Scan for the cell matching the given text and deliver its [x, y] coordinate at center. 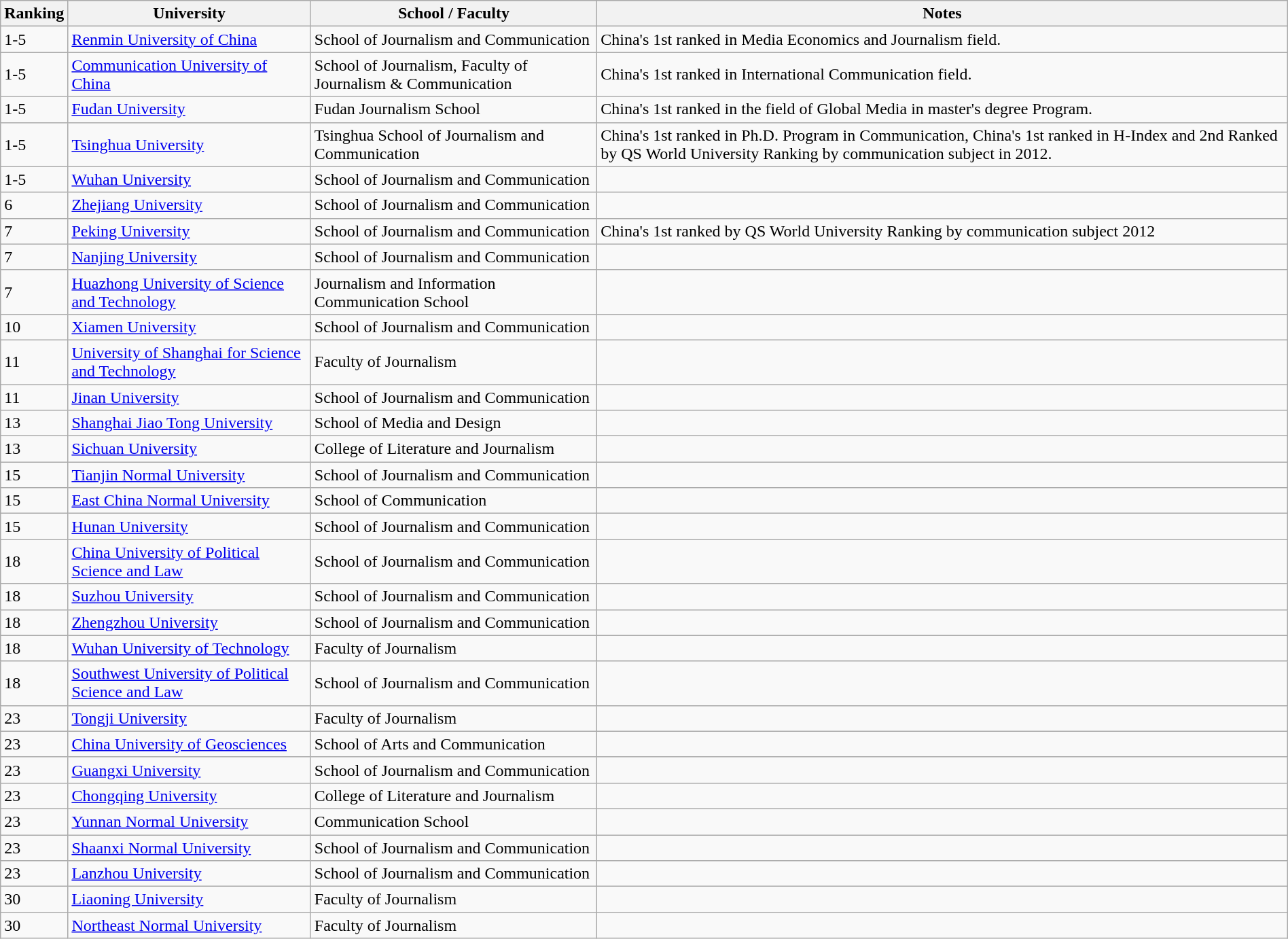
Jinan University [189, 397]
Journalism and Information Communication School [454, 292]
School of Communication [454, 501]
Nanjing University [189, 257]
Shaanxi Normal University [189, 847]
Tongji University [189, 718]
Southwest University of Political Science and Law [189, 684]
Northeast Normal University [189, 925]
Zhejiang University [189, 205]
University of Shanghai for Science and Technology [189, 361]
China's 1st ranked in the field of Global Media in master's degree Program. [943, 109]
Renmin University of China [189, 39]
Yunnan Normal University [189, 821]
Guangxi University [189, 770]
Fudan University [189, 109]
6 [34, 205]
Communication School [454, 821]
China University of Geosciences [189, 744]
Suzhou University [189, 597]
China's 1st ranked in International Communication field. [943, 75]
School of Media and Design [454, 423]
Zhengzhou University [189, 622]
Xiamen University [189, 327]
Chongqing University [189, 796]
School of Journalism, Faculty of Journalism & Communication [454, 75]
China's 1st ranked in Media Economics and Journalism field. [943, 39]
Shanghai Jiao Tong University [189, 423]
China's 1st ranked by QS World University Ranking by communication subject 2012 [943, 231]
Sichuan University [189, 449]
School / Faculty [454, 14]
Liaoning University [189, 900]
Wuhan University of Technology [189, 648]
University [189, 14]
Lanzhou University [189, 874]
China University of Political Science and Law [189, 561]
School of Arts and Communication [454, 744]
Tsinghua School of Journalism and Communication [454, 144]
East China Normal University [189, 501]
Tianjin Normal University [189, 475]
Tsinghua University [189, 144]
Huazhong University of Science and Technology [189, 292]
Peking University [189, 231]
Notes [943, 14]
Hunan University [189, 527]
Ranking [34, 14]
Fudan Journalism School [454, 109]
Communication University of China [189, 75]
Wuhan University [189, 179]
10 [34, 327]
